From the cell containing the given text, extract its center point as [x, y] coordinate. 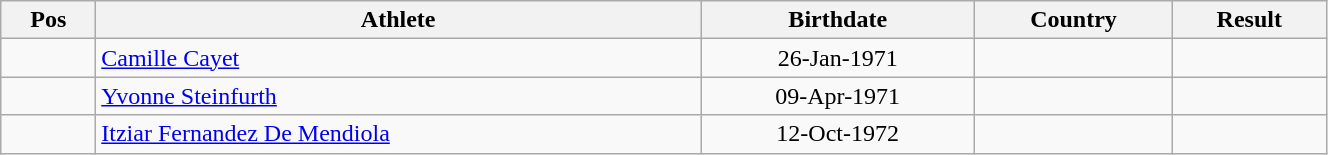
Country [1074, 20]
12-Oct-1972 [838, 134]
Birthdate [838, 20]
Athlete [398, 20]
Pos [48, 20]
Yvonne Steinfurth [398, 96]
26-Jan-1971 [838, 58]
Camille Cayet [398, 58]
09-Apr-1971 [838, 96]
Itziar Fernandez De Mendiola [398, 134]
Result [1249, 20]
